Capture the cell that displays the provided text and extract its (x, y) central coordinate. 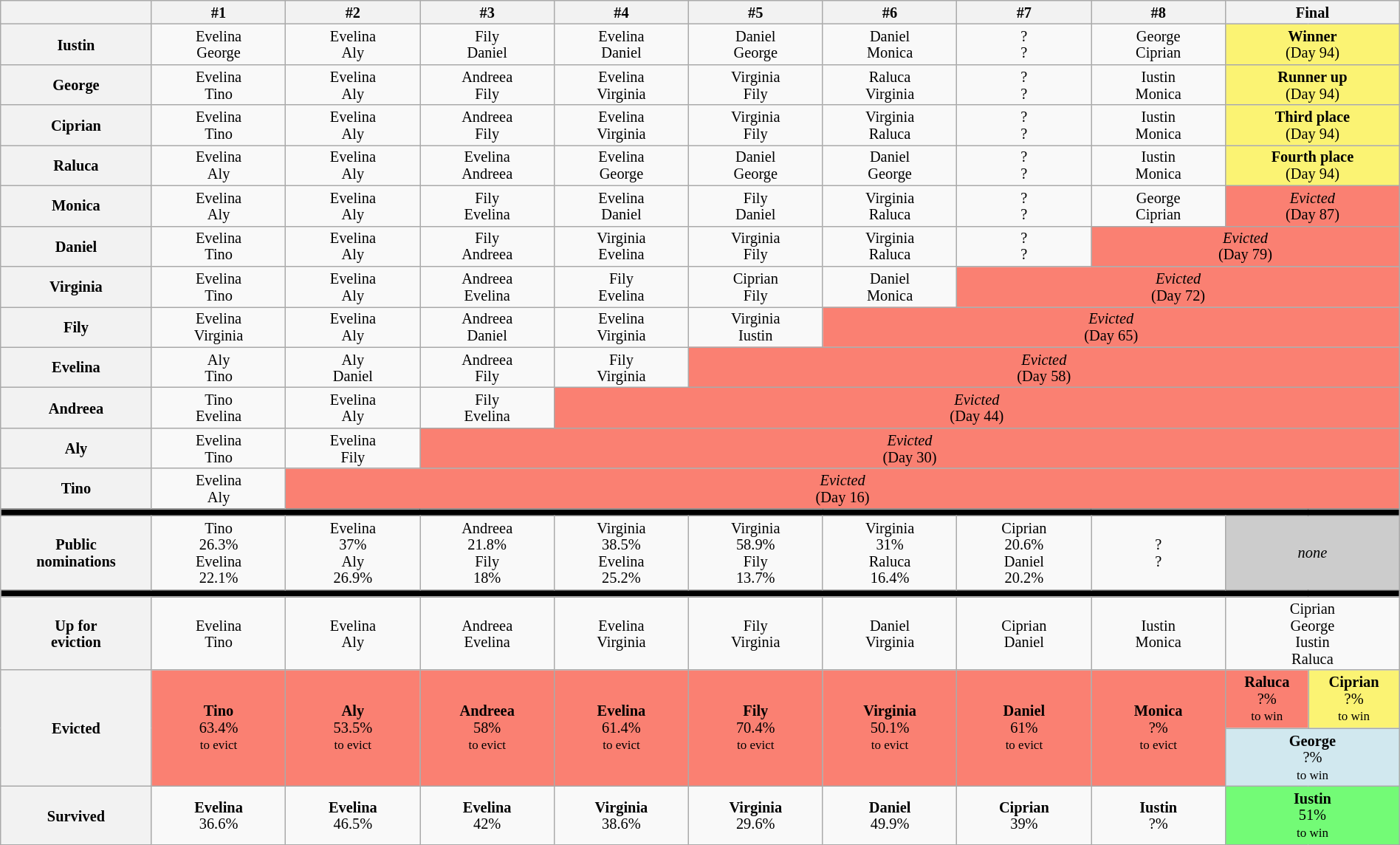
#1 (219, 12)
Ciprian Fily (755, 287)
Virginia38.5%Evelina25.2% (622, 552)
Daniel (76, 247)
#7 (1024, 12)
Raluca Virginia (890, 84)
Aly53.5%to evict (353, 728)
Publicnominations (76, 552)
Ciprian39% (1024, 815)
Evicted (76, 728)
George (76, 84)
Virginia (76, 287)
Evicted(Day 44) (978, 408)
Tino26.3%Evelina22.1% (219, 552)
Virginia38.6% (622, 815)
Iustin51%to win (1313, 815)
CiprianDaniel (1024, 633)
Ciprian (76, 126)
#5 (755, 12)
Daniel49.9% (890, 815)
Evicted(Day 16) (843, 489)
Evelina42% (487, 815)
Iustin?% (1159, 815)
DanielVirginia (890, 633)
Ciprian ?%to win (1354, 699)
Virginia Iustin (755, 326)
Tino (76, 489)
EvelinaAndreea (487, 165)
Virginia50.1%to evict (890, 728)
EvelinaFily (353, 448)
Evicted(Day 79) (1245, 247)
Evicted(Day 72) (1178, 287)
Evelina37%Aly26.9% (353, 552)
Andreea21.8%Fily18% (487, 552)
Monica?%to evict (1159, 728)
#8 (1159, 12)
Evicted(Day 58) (1044, 368)
Evicted(Day 65) (1111, 326)
Evelina46.5% (353, 815)
Evicted(Day 30) (910, 448)
#4 (622, 12)
Virginia29.6% (755, 815)
#6 (890, 12)
Fily Daniel (755, 205)
#2 (353, 12)
Andreea (76, 408)
Fily70.4%to evict (755, 728)
Raluca (76, 165)
#3 (487, 12)
Up foreviction (76, 633)
AlyDaniel (353, 368)
Daniel61%to evict (1024, 728)
Fourth place(Day 94) (1313, 165)
Evicted(Day 87) (1313, 205)
Tino63.4%to evict (219, 728)
FilyDaniel (487, 44)
Evelina36.6% (219, 815)
Raluca ?%to win (1267, 699)
Survived (76, 815)
Fily (76, 326)
CiprianGeorgeIustinRaluca (1313, 633)
AndreeaDaniel (487, 326)
George ?%to win (1313, 758)
Virginia Evelina (622, 247)
Evelina (76, 368)
Virginia Raluca (890, 205)
none (1313, 552)
TinoEvelina (219, 408)
Winner(Day 94) (1313, 44)
Virginia58.9%Fily13.7% (755, 552)
AlyTino (219, 368)
Andreea58%to evict (487, 728)
Runner up(Day 94) (1313, 84)
FilyAndreea (487, 247)
Aly (76, 448)
Iustin (76, 44)
Monica (76, 205)
Virginia31%Raluca16.4% (890, 552)
Evelina61.4%to evict (622, 728)
Final (1313, 12)
Ciprian20.6%Daniel20.2% (1024, 552)
Third place(Day 94) (1313, 126)
